Detect which cell encompasses the target text, then output its [X, Y] center coordinate. 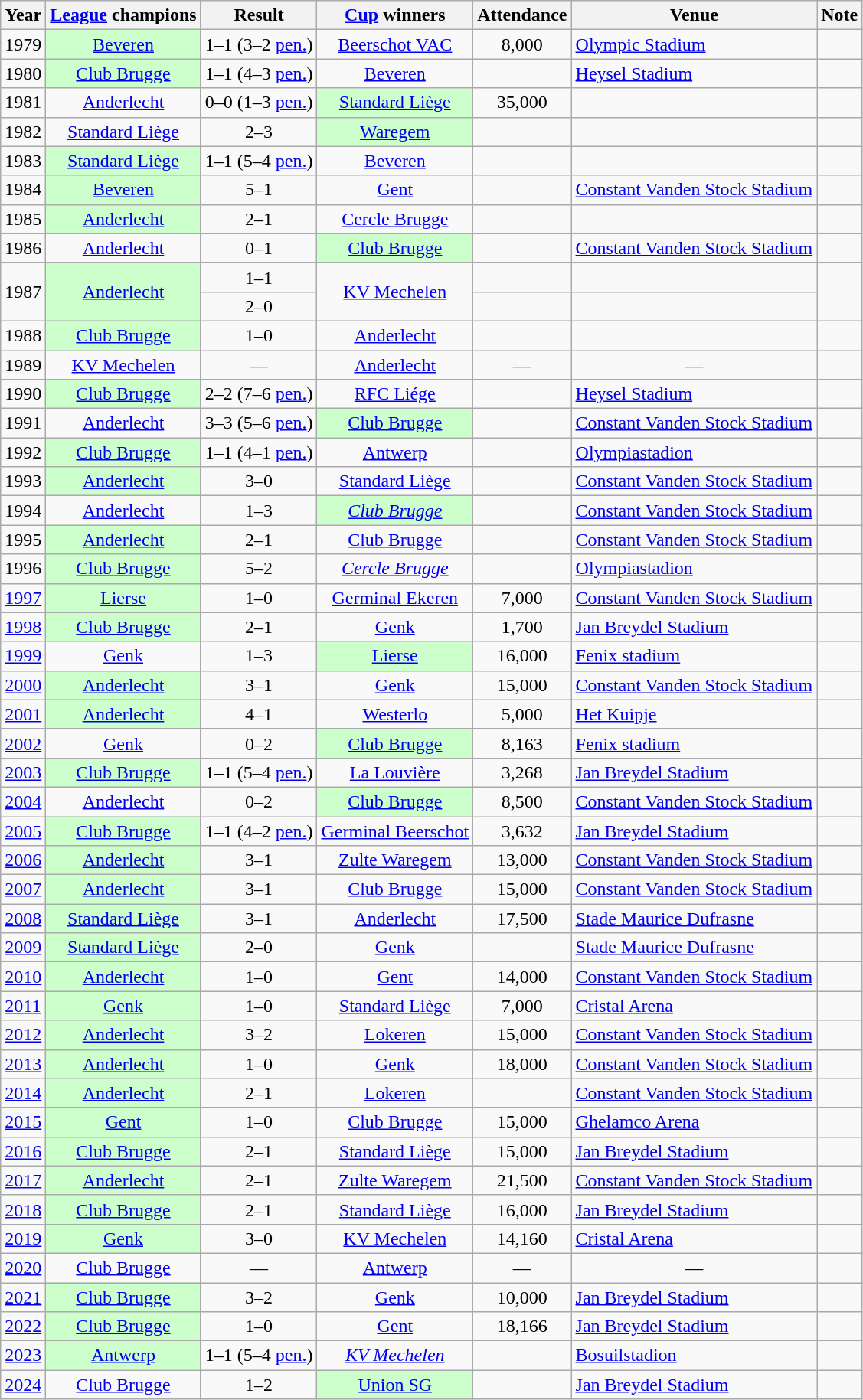
2017 [23, 1180]
1993 [23, 481]
1999 [23, 656]
Westerlo [395, 714]
League champions [123, 15]
2014 [23, 1093]
Beerschot VAC [395, 44]
2002 [23, 743]
1997 [23, 598]
Het Kuipje [694, 714]
1983 [23, 161]
8,163 [522, 743]
2020 [23, 1268]
1998 [23, 627]
1,700 [522, 627]
2010 [23, 977]
La Louvière [395, 772]
RFC Liége [395, 394]
Germinal Beerschot [395, 831]
2004 [23, 801]
18,166 [522, 1327]
35,000 [522, 103]
Union SG [395, 1385]
Germinal Ekeren [395, 598]
1991 [23, 423]
1985 [23, 219]
1981 [23, 103]
5–2 [259, 569]
1–1 (4–2 pen.) [259, 831]
5–1 [259, 190]
Venue [694, 15]
2018 [23, 1209]
Cup winners [395, 15]
1–2 [259, 1385]
1986 [23, 248]
2021 [23, 1297]
Note [839, 15]
18,000 [522, 1064]
1–1 (4–1 pen.) [259, 452]
3,268 [522, 772]
Result [259, 15]
14,160 [522, 1238]
13,000 [522, 860]
2013 [23, 1064]
2008 [23, 919]
Bosuilstadion [694, 1356]
1988 [23, 335]
1992 [23, 452]
2000 [23, 685]
2019 [23, 1238]
0–0 (1–3 pen.) [259, 103]
14,000 [522, 977]
3–3 (5–6 pen.) [259, 423]
2006 [23, 860]
1–1 (4–3 pen.) [259, 73]
2–2 (7–6 pen.) [259, 394]
Waregem [395, 132]
21,500 [522, 1180]
Olympic Stadium [694, 44]
2016 [23, 1151]
2022 [23, 1327]
Attendance [522, 15]
1982 [23, 132]
1990 [23, 394]
2011 [23, 1006]
2–3 [259, 132]
Ghelamco Arena [694, 1122]
2009 [23, 948]
1987 [23, 292]
10,000 [522, 1297]
2001 [23, 714]
1979 [23, 44]
1–1 [259, 277]
1980 [23, 73]
1989 [23, 365]
1994 [23, 511]
1984 [23, 190]
17,500 [522, 919]
Year [23, 15]
1995 [23, 540]
3,632 [522, 831]
1996 [23, 569]
5,000 [522, 714]
8,000 [522, 44]
2024 [23, 1385]
2005 [23, 831]
2023 [23, 1356]
2003 [23, 772]
2015 [23, 1122]
2012 [23, 1035]
4–1 [259, 714]
8,500 [522, 801]
1–1 (3–2 pen.) [259, 44]
2007 [23, 889]
0–1 [259, 248]
